Locate the cell with the specified text and output its (X, Y) center coordinate. 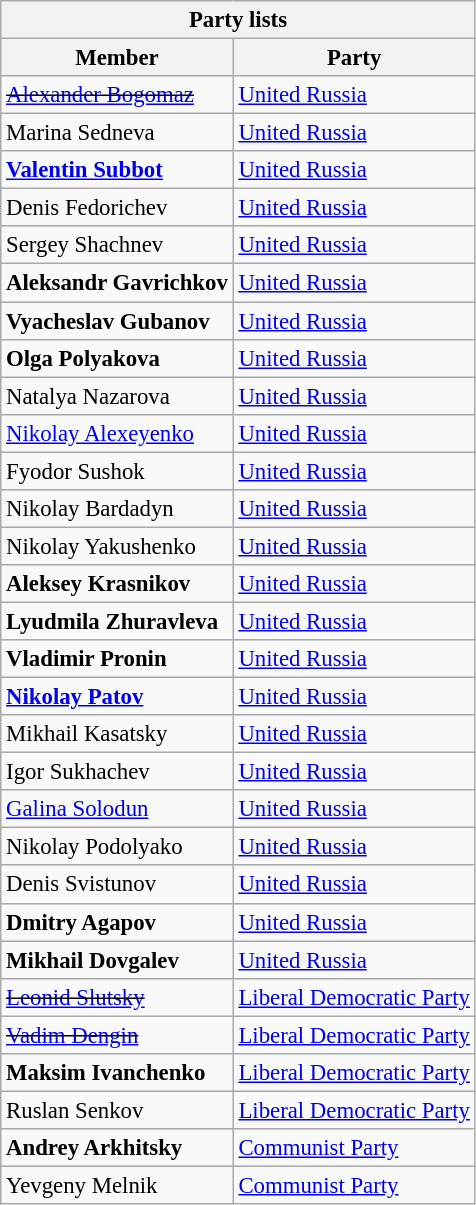
Party (354, 58)
Nikolay Bardadyn (117, 509)
Nikolay Alexeyenko (117, 433)
Andrey Arkhitsky (117, 1148)
Lyudmila Zhuravleva (117, 621)
Natalya Nazarova (117, 396)
Ruslan Senkov (117, 1110)
Nikolay Podolyako (117, 847)
Mikhail Dovgalev (117, 960)
Denis Fedorichev (117, 208)
Nikolay Yakushenko (117, 546)
Aleksandr Gavrichkov (117, 283)
Galina Solodun (117, 809)
Olga Polyakova (117, 358)
Aleksey Krasnikov (117, 584)
Member (117, 58)
Yevgeny Melnik (117, 1185)
Vadim Dengin (117, 1035)
Leonid Slutsky (117, 997)
Mikhail Kasatsky (117, 734)
Alexander Bogomaz (117, 95)
Fyodor Sushok (117, 471)
Nikolay Patov (117, 697)
Vyacheslav Gubanov (117, 321)
Maksim Ivanchenko (117, 1073)
Dmitry Agapov (117, 922)
Sergey Shachnev (117, 245)
Valentin Subbot (117, 170)
Party lists (238, 20)
Denis Svistunov (117, 885)
Igor Sukhachev (117, 772)
Marina Sedneva (117, 133)
Vladimir Pronin (117, 659)
